Determine the [x, y] coordinate at the center of the cell enclosing the given text.  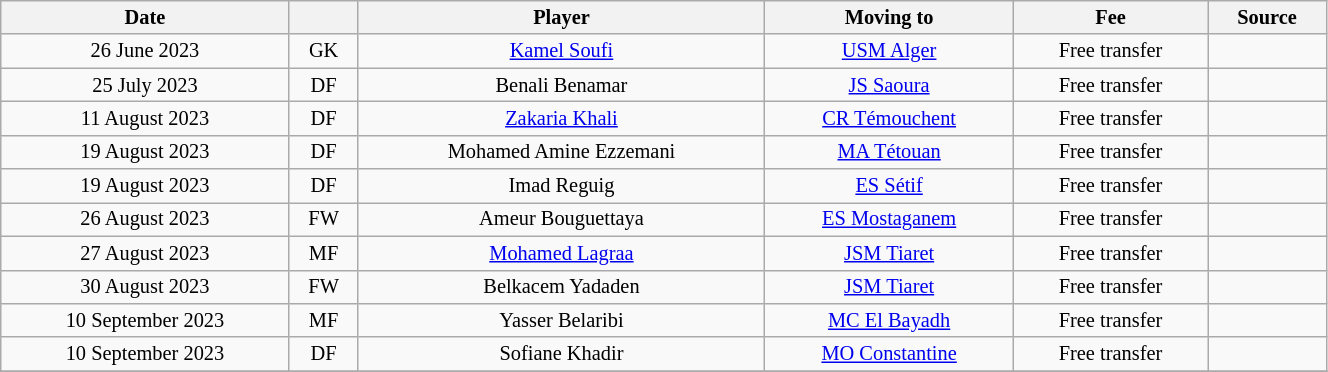
MA Tétouan [890, 152]
26 August 2023 [145, 219]
ES Sétif [890, 186]
Sofiane Khadir [562, 354]
Belkacem Yadaden [562, 287]
MO Constantine [890, 354]
Date [145, 17]
26 June 2023 [145, 51]
Kamel Soufi [562, 51]
Mohamed Lagraa [562, 253]
Ameur Bouguettaya [562, 219]
Benali Benamar [562, 85]
Fee [1110, 17]
30 August 2023 [145, 287]
CR Témouchent [890, 118]
Mohamed Amine Ezzemani [562, 152]
Moving to [890, 17]
11 August 2023 [145, 118]
Yasser Belaribi [562, 320]
JS Saoura [890, 85]
Imad Reguig [562, 186]
27 August 2023 [145, 253]
MC El Bayadh [890, 320]
Zakaria Khali [562, 118]
Player [562, 17]
ES Mostaganem [890, 219]
USM Alger [890, 51]
25 July 2023 [145, 85]
GK [324, 51]
Source [1268, 17]
